Locate the cell with the specified text and output its [x, y] center coordinate. 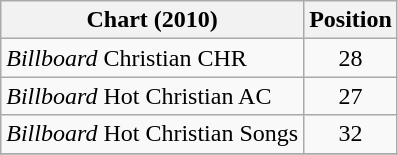
Position [351, 20]
Billboard Hot Christian AC [152, 96]
Billboard Hot Christian Songs [152, 134]
32 [351, 134]
Billboard Christian CHR [152, 58]
Chart (2010) [152, 20]
28 [351, 58]
27 [351, 96]
